Determine the [X, Y] coordinate at the center of the cell enclosing the given text.  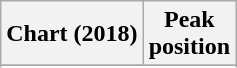
Chart (2018) [72, 34]
Peak position [189, 34]
